Capture the cell that displays the provided text and extract its (x, y) central coordinate. 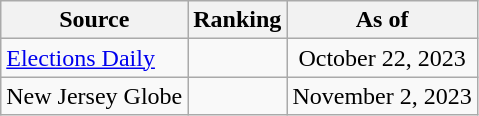
Ranking (238, 20)
New Jersey Globe (94, 96)
October 22, 2023 (382, 58)
Source (94, 20)
Elections Daily (94, 58)
November 2, 2023 (382, 96)
As of (382, 20)
